From the cell containing the given text, extract its center point as (X, Y) coordinate. 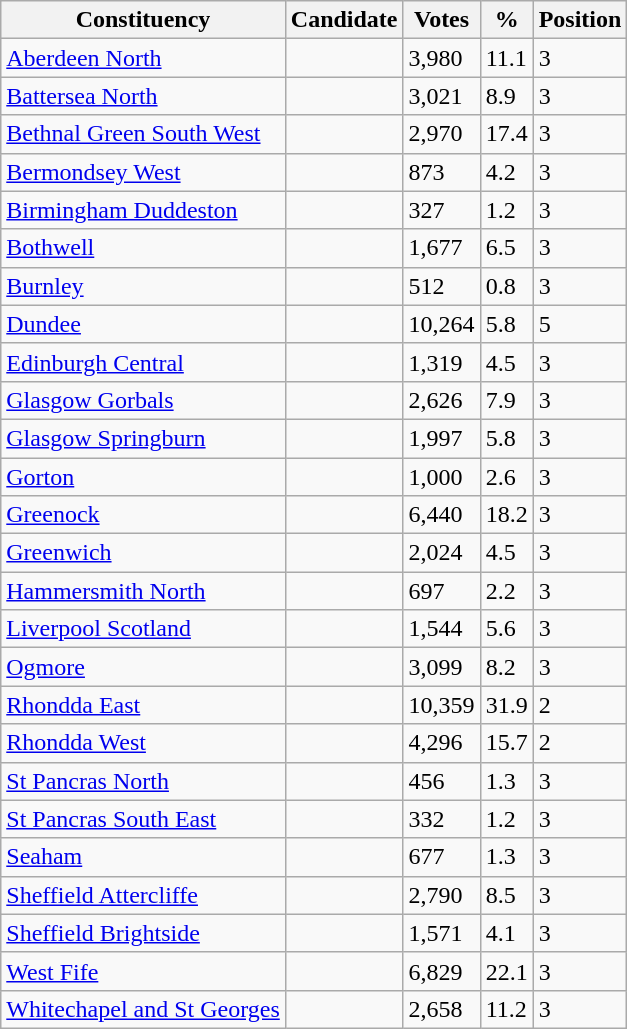
2,626 (442, 400)
Hammersmith North (144, 591)
677 (442, 857)
Gorton (144, 477)
3,980 (442, 58)
873 (442, 172)
2,970 (442, 134)
8.9 (506, 96)
512 (442, 286)
6.5 (506, 248)
1,000 (442, 477)
3,099 (442, 667)
Dundee (144, 324)
5 (580, 324)
456 (442, 781)
1,677 (442, 248)
10,359 (442, 705)
11.1 (506, 58)
332 (442, 819)
St Pancras North (144, 781)
2,024 (442, 553)
Sheffield Attercliffe (144, 895)
Bethnal Green South West (144, 134)
2,790 (442, 895)
6,440 (442, 515)
7.9 (506, 400)
Constituency (144, 20)
10,264 (442, 324)
Greenock (144, 515)
Ogmore (144, 667)
2.6 (506, 477)
Rhondda West (144, 743)
Rhondda East (144, 705)
Seaham (144, 857)
22.1 (506, 971)
4.2 (506, 172)
Birmingham Duddeston (144, 210)
6,829 (442, 971)
8.2 (506, 667)
Liverpool Scotland (144, 629)
Bermondsey West (144, 172)
Battersea North (144, 96)
697 (442, 591)
2,658 (442, 1009)
1,571 (442, 933)
1,544 (442, 629)
Edinburgh Central (144, 362)
3,021 (442, 96)
1,319 (442, 362)
Bothwell (144, 248)
327 (442, 210)
4,296 (442, 743)
Greenwich (144, 553)
Votes (442, 20)
Glasgow Springburn (144, 438)
31.9 (506, 705)
West Fife (144, 971)
Whitechapel and St Georges (144, 1009)
Candidate (344, 20)
15.7 (506, 743)
5.6 (506, 629)
4.1 (506, 933)
Position (580, 20)
% (506, 20)
Aberdeen North (144, 58)
Sheffield Brightside (144, 933)
0.8 (506, 286)
18.2 (506, 515)
17.4 (506, 134)
St Pancras South East (144, 819)
1,997 (442, 438)
8.5 (506, 895)
Glasgow Gorbals (144, 400)
Burnley (144, 286)
2.2 (506, 591)
11.2 (506, 1009)
